Return the (X, Y) coordinate for the center point of the cell that contains the specified text.  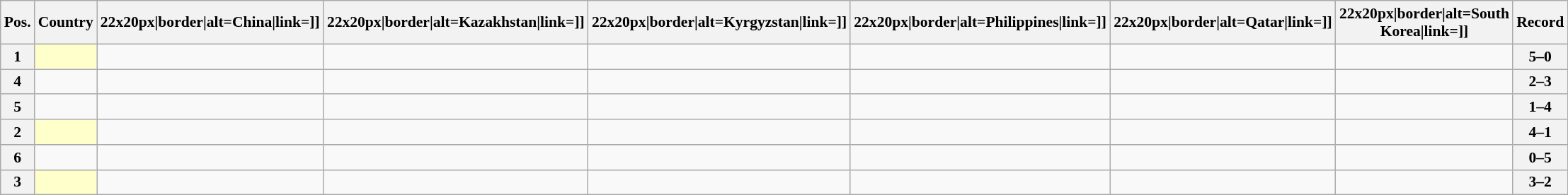
5–0 (1540, 57)
5 (18, 107)
4 (18, 82)
22x20px|border|alt=Philippines|link=]] (980, 23)
1–4 (1540, 107)
22x20px|border|alt=Kazakhstan|link=]] (456, 23)
Record (1540, 23)
Pos. (18, 23)
0–5 (1540, 158)
1 (18, 57)
2–3 (1540, 82)
22x20px|border|alt=China|link=]] (210, 23)
4–1 (1540, 132)
6 (18, 158)
3 (18, 182)
Country (66, 23)
3–2 (1540, 182)
22x20px|border|alt=South Korea|link=]] (1424, 23)
2 (18, 132)
22x20px|border|alt=Kyrgyzstan|link=]] (719, 23)
22x20px|border|alt=Qatar|link=]] (1223, 23)
